Search for the cell housing the specified text and yield its (x, y) center coordinate. 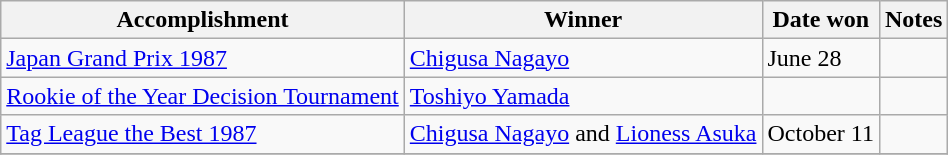
Japan Grand Prix 1987 (203, 58)
Accomplishment (203, 20)
Date won (820, 20)
Chigusa Nagayo (583, 58)
Toshiyo Yamada (583, 96)
Winner (583, 20)
Notes (913, 20)
October 11 (820, 134)
Rookie of the Year Decision Tournament (203, 96)
Chigusa Nagayo and Lioness Asuka (583, 134)
Tag League the Best 1987 (203, 134)
June 28 (820, 58)
